Locate the cell with the specified text and output its [X, Y] center coordinate. 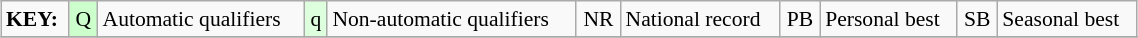
Personal best [888, 19]
PB [800, 19]
National record [700, 19]
q [316, 19]
Q [83, 19]
Seasonal best [1067, 19]
Non-automatic qualifiers [452, 19]
NR [598, 19]
SB [977, 19]
Automatic qualifiers [202, 19]
KEY: [35, 19]
